Locate the cell with the specified text and output its (X, Y) center coordinate. 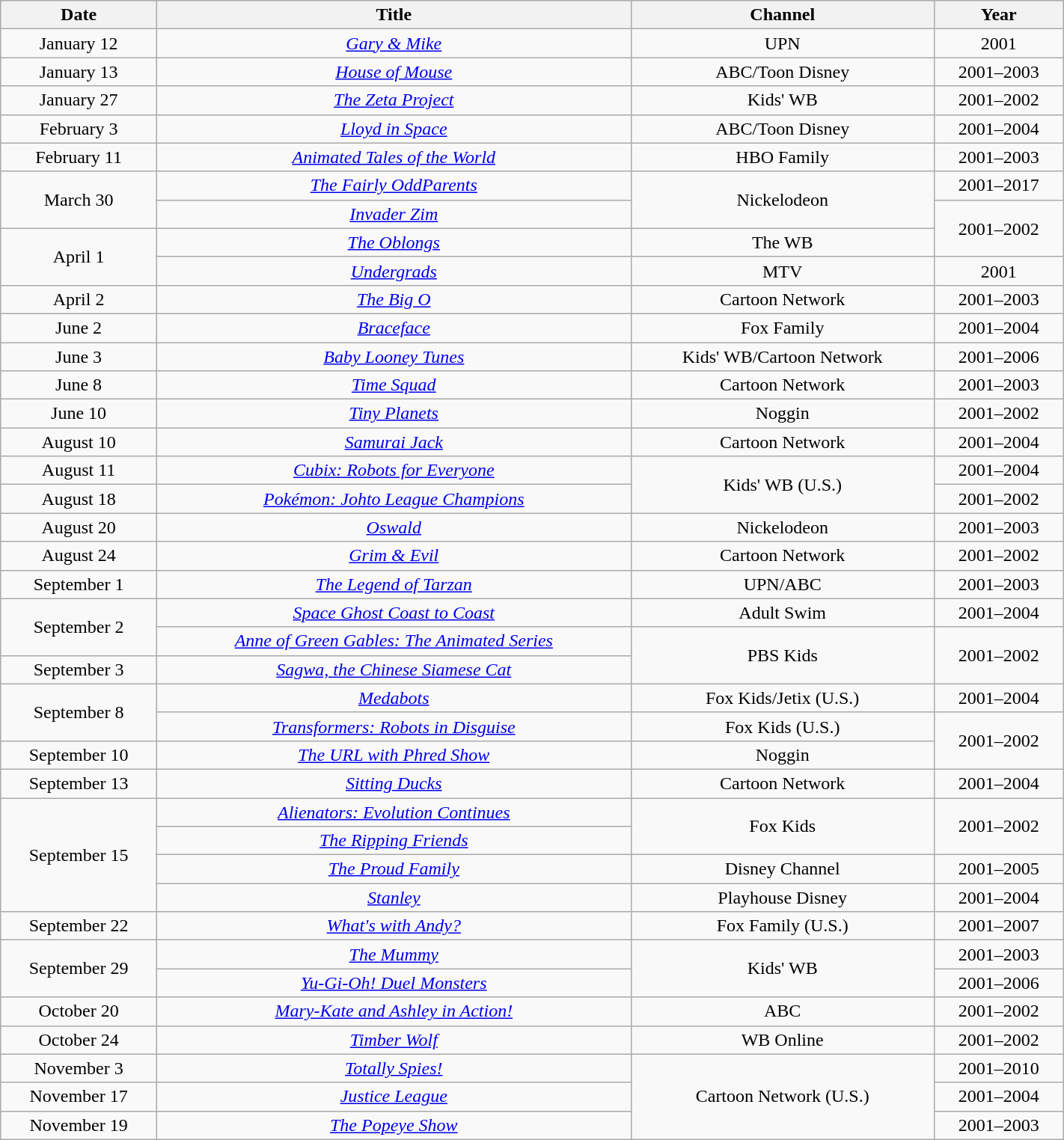
House of Mouse (394, 72)
Cartoon Network (U.S.) (783, 1097)
The Fairly OddParents (394, 186)
Sagwa, the Chinese Siamese Cat (394, 669)
Sitting Ducks (394, 783)
October 20 (79, 1011)
Fox Kids/Jetix (U.S.) (783, 698)
The URL with Phred Show (394, 755)
April 1 (79, 257)
The WB (783, 242)
Oswald (394, 527)
HBO Family (783, 157)
Alienators: Evolution Continues (394, 812)
April 2 (79, 299)
Pokémon: Johto League Champions (394, 499)
February 3 (79, 129)
The Popeye Show (394, 1125)
2001–2010 (998, 1068)
Stanley (394, 898)
Date (79, 15)
November 3 (79, 1068)
What's with Andy? (394, 926)
Cubix: Robots for Everyone (394, 471)
January 12 (79, 43)
The Oblongs (394, 242)
June 8 (79, 385)
September 10 (79, 755)
June 3 (79, 357)
Adult Swim (783, 613)
September 15 (79, 854)
Tiny Planets (394, 414)
Time Squad (394, 385)
The Zeta Project (394, 100)
January 13 (79, 72)
March 30 (79, 200)
Channel (783, 15)
Samurai Jack (394, 442)
2001–2005 (998, 869)
The Legend of Tarzan (394, 584)
UPN/ABC (783, 584)
September 29 (79, 969)
August 24 (79, 556)
Timber Wolf (394, 1040)
PBS Kids (783, 655)
Year (998, 15)
Yu-Gi-Oh! Duel Monsters (394, 983)
September 1 (79, 584)
2001–2007 (998, 926)
Fox Family (U.S.) (783, 926)
Title (394, 15)
Totally Spies! (394, 1068)
Space Ghost Coast to Coast (394, 613)
Mary-Kate and Ashley in Action! (394, 1011)
September 22 (79, 926)
Anne of Green Gables: The Animated Series (394, 641)
February 11 (79, 157)
MTV (783, 271)
The Big O (394, 299)
The Proud Family (394, 869)
Fox Family (783, 328)
Disney Channel (783, 869)
September 8 (79, 712)
November 17 (79, 1097)
Lloyd in Space (394, 129)
Kids' WB/Cartoon Network (783, 357)
Undergrads (394, 271)
Justice League (394, 1097)
June 2 (79, 328)
Kids' WB (U.S.) (783, 485)
Animated Tales of the World (394, 157)
August 18 (79, 499)
September 2 (79, 627)
Fox Kids (783, 826)
Braceface (394, 328)
Transformers: Robots in Disguise (394, 726)
The Ripping Friends (394, 841)
Gary & Mike (394, 43)
Medabots (394, 698)
August 20 (79, 527)
October 24 (79, 1040)
August 11 (79, 471)
2001–2017 (998, 186)
ABC (783, 1011)
Invader Zim (394, 214)
Baby Looney Tunes (394, 357)
UPN (783, 43)
Grim & Evil (394, 556)
September 13 (79, 783)
November 19 (79, 1125)
Playhouse Disney (783, 898)
September 3 (79, 669)
The Mummy (394, 954)
June 10 (79, 414)
WB Online (783, 1040)
January 27 (79, 100)
August 10 (79, 442)
Fox Kids (U.S.) (783, 726)
